Search for the cell housing the specified text and yield its [x, y] center coordinate. 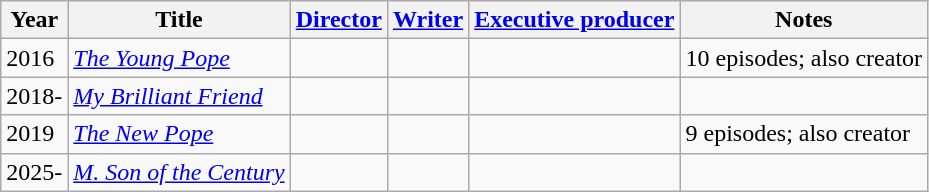
The New Pope [179, 134]
Year [34, 20]
Title [179, 20]
2025- [34, 172]
2018- [34, 96]
2016 [34, 58]
Director [338, 20]
2019 [34, 134]
10 episodes; also creator [804, 58]
Executive producer [574, 20]
The Young Pope [179, 58]
My Brilliant Friend [179, 96]
M. Son of the Century [179, 172]
9 episodes; also creator [804, 134]
Writer [428, 20]
Notes [804, 20]
